Locate the cell with the specified text and output its [X, Y] center coordinate. 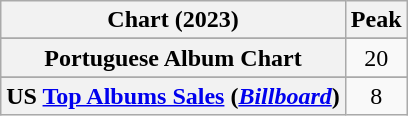
Chart (2023) [174, 20]
Peak [376, 20]
US Top Albums Sales (Billboard) [174, 96]
Portuguese Album Chart [174, 58]
8 [376, 96]
20 [376, 58]
